Determine the (x, y) coordinate at the center of the cell enclosing the given text.  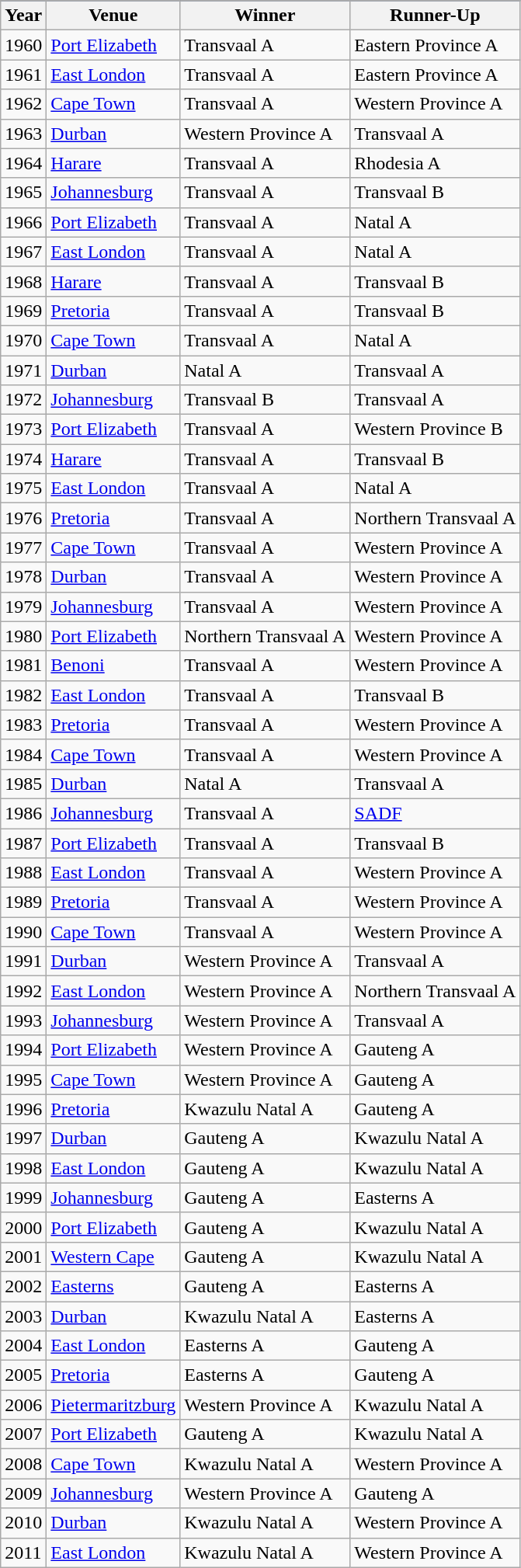
2006 (23, 1405)
1984 (23, 754)
1982 (23, 695)
1971 (23, 370)
1961 (23, 75)
1975 (23, 488)
1969 (23, 311)
1998 (23, 1168)
1994 (23, 1050)
1976 (23, 518)
1993 (23, 1020)
1968 (23, 281)
Western Province B (435, 429)
Runner-Up (435, 16)
Benoni (113, 666)
1977 (23, 548)
1960 (23, 45)
1965 (23, 193)
2001 (23, 1257)
2007 (23, 1434)
1962 (23, 104)
1981 (23, 666)
2005 (23, 1375)
1966 (23, 222)
1963 (23, 134)
1972 (23, 400)
2009 (23, 1493)
2003 (23, 1316)
1988 (23, 873)
SADF (435, 813)
1980 (23, 636)
1964 (23, 163)
1997 (23, 1139)
2010 (23, 1523)
1999 (23, 1198)
2000 (23, 1227)
Pietermaritzburg (113, 1405)
1983 (23, 725)
1974 (23, 459)
Easterns (113, 1286)
2004 (23, 1346)
1990 (23, 932)
Venue (113, 16)
1979 (23, 607)
1970 (23, 340)
Year (23, 16)
2002 (23, 1286)
Rhodesia A (435, 163)
1978 (23, 577)
1973 (23, 429)
Western Cape (113, 1257)
1995 (23, 1080)
1967 (23, 252)
2011 (23, 1552)
1986 (23, 813)
1996 (23, 1109)
1985 (23, 784)
1989 (23, 902)
1991 (23, 961)
1992 (23, 991)
1987 (23, 843)
Winner (266, 16)
2008 (23, 1464)
